Search for the cell housing the specified text and yield its [x, y] center coordinate. 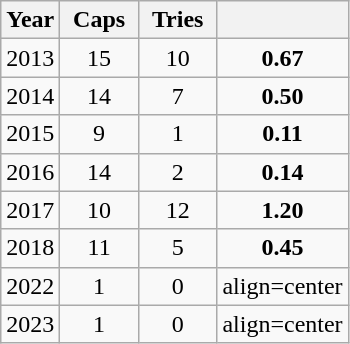
2018 [30, 248]
0.50 [282, 96]
5 [178, 248]
Year [30, 20]
2017 [30, 210]
0.14 [282, 172]
0.45 [282, 248]
0.67 [282, 58]
Caps [100, 20]
0.11 [282, 134]
2015 [30, 134]
9 [100, 134]
15 [100, 58]
Tries [178, 20]
2023 [30, 324]
2016 [30, 172]
7 [178, 96]
2014 [30, 96]
11 [100, 248]
2 [178, 172]
2013 [30, 58]
12 [178, 210]
1.20 [282, 210]
2022 [30, 286]
